From the cell containing the given text, extract its center point as (x, y) coordinate. 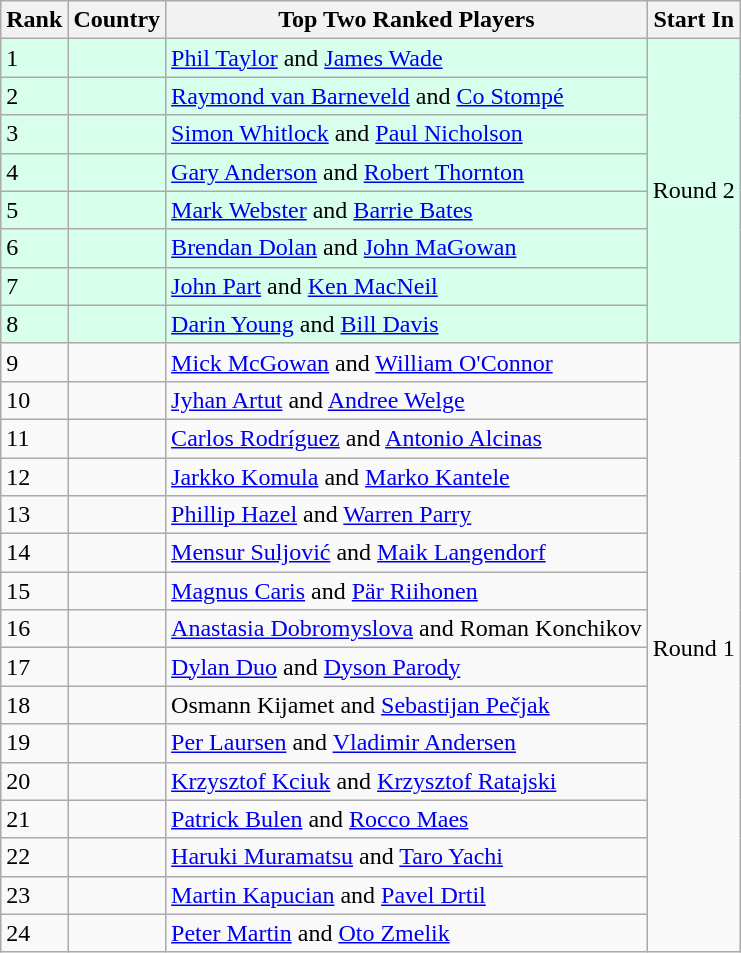
Osmann Kijamet and Sebastijan Pečjak (407, 705)
Jarkko Komula and Marko Kantele (407, 477)
10 (34, 400)
17 (34, 667)
22 (34, 857)
5 (34, 210)
Brendan Dolan and John MaGowan (407, 248)
19 (34, 743)
9 (34, 362)
Rank (34, 20)
13 (34, 515)
Round 1 (694, 648)
16 (34, 629)
Mark Webster and Barrie Bates (407, 210)
Martin Kapucian and Pavel Drtil (407, 895)
John Part and Ken MacNeil (407, 286)
Anastasia Dobromyslova and Roman Konchikov (407, 629)
Krzysztof Kciuk and Krzysztof Ratajski (407, 781)
Mick McGowan and William O'Connor (407, 362)
Mensur Suljović and Maik Langendorf (407, 553)
12 (34, 477)
Phillip Hazel and Warren Parry (407, 515)
Per Laursen and Vladimir Andersen (407, 743)
20 (34, 781)
3 (34, 134)
Peter Martin and Oto Zmelik (407, 933)
Simon Whitlock and Paul Nicholson (407, 134)
Round 2 (694, 191)
8 (34, 324)
Patrick Bulen and Rocco Maes (407, 819)
Jyhan Artut and Andree Welge (407, 400)
Carlos Rodríguez and Antonio Alcinas (407, 438)
Top Two Ranked Players (407, 20)
Gary Anderson and Robert Thornton (407, 172)
Phil Taylor and James Wade (407, 58)
21 (34, 819)
24 (34, 933)
Magnus Caris and Pär Riihonen (407, 591)
14 (34, 553)
18 (34, 705)
6 (34, 248)
15 (34, 591)
2 (34, 96)
Darin Young and Bill Davis (407, 324)
Haruki Muramatsu and Taro Yachi (407, 857)
Country (117, 20)
23 (34, 895)
4 (34, 172)
Raymond van Barneveld and Co Stompé (407, 96)
Start In (694, 20)
11 (34, 438)
1 (34, 58)
7 (34, 286)
Dylan Duo and Dyson Parody (407, 667)
